Scan for the cell matching the given text and deliver its [X, Y] coordinate at center. 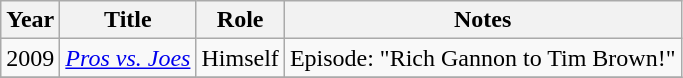
Title [128, 20]
Year [30, 20]
Himself [240, 58]
Pros vs. Joes [128, 58]
Role [240, 20]
2009 [30, 58]
Notes [482, 20]
Episode: "Rich Gannon to Tim Brown!" [482, 58]
